For the text-containing cell, return its midpoint in (X, Y) coordinate format. 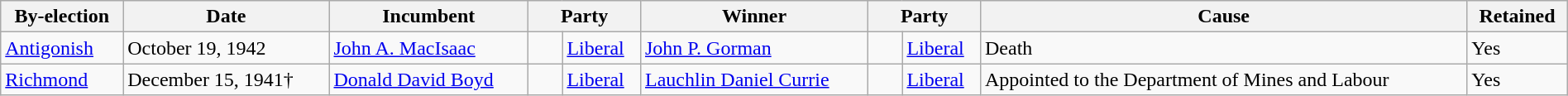
Appointed to the Department of Mines and Labour (1223, 79)
Retained (1517, 17)
John P. Gorman (754, 48)
Date (227, 17)
Cause (1223, 17)
Incumbent (428, 17)
John A. MacIsaac (428, 48)
Lauchlin Daniel Currie (754, 79)
December 15, 1941† (227, 79)
Donald David Boyd (428, 79)
Antigonish (62, 48)
October 19, 1942 (227, 48)
Winner (754, 17)
By-election (62, 17)
Death (1223, 48)
Richmond (62, 79)
